Capture the cell that displays the provided text and extract its [X, Y] central coordinate. 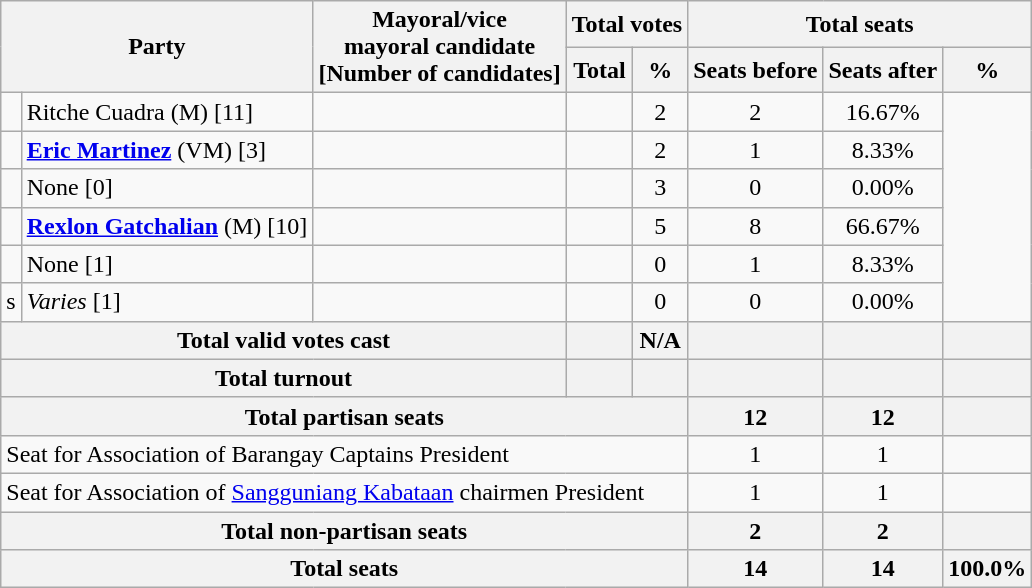
Ritche Cuadra (M) [11] [167, 112]
None [0] [167, 188]
Seat for Association of Sangguniang Kabataan chairmen President [344, 492]
Seats after [883, 70]
100.0% [988, 569]
N/A [660, 340]
Mayoral/vicemayoral candidate[Number of candidates] [440, 47]
Total [600, 70]
66.67% [883, 226]
16.67% [883, 112]
Seats before [756, 70]
Varies [1] [167, 302]
Total turnout [284, 378]
Total votes [627, 24]
Seat for Association of Barangay Captains President [344, 454]
Rexlon Gatchalian (M) [10] [167, 226]
Total partisan seats [344, 416]
8 [756, 226]
5 [660, 226]
None [1] [167, 264]
3 [660, 188]
Total non-partisan seats [344, 531]
Total valid votes cast [284, 340]
Party [157, 47]
Eric Martinez (VM) [3] [167, 150]
s [11, 302]
